For the text-containing cell, return its midpoint in (x, y) coordinate format. 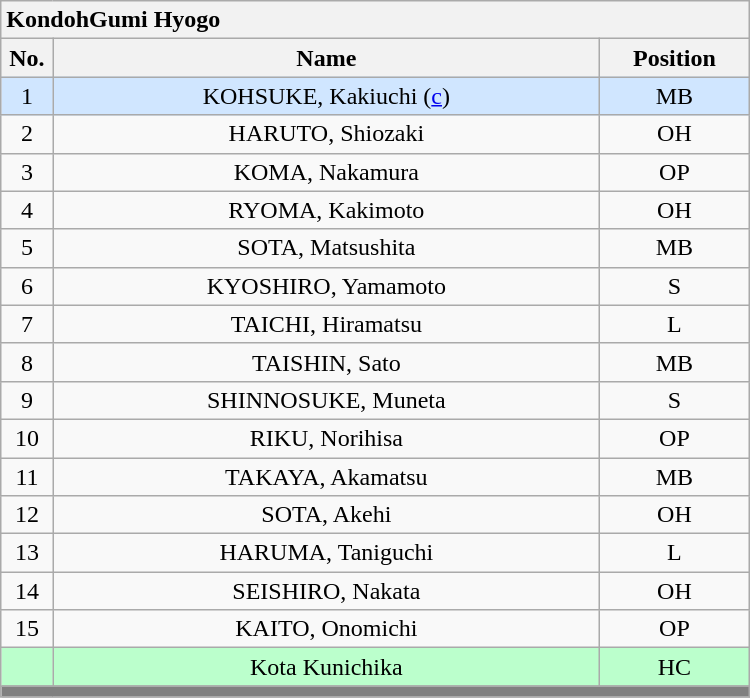
SEISHIRO, Nakata (326, 591)
RYOMA, Kakimoto (326, 210)
KYOSHIRO, Yamamoto (326, 286)
HC (675, 667)
5 (27, 248)
RIKU, Norihisa (326, 438)
2 (27, 134)
3 (27, 172)
TAKAYA, Akamatsu (326, 477)
TAISHIN, Sato (326, 362)
SHINNOSUKE, Muneta (326, 400)
6 (27, 286)
1 (27, 96)
Kota Kunichika (326, 667)
11 (27, 477)
SOTA, Akehi (326, 515)
9 (27, 400)
KAITO, Onomichi (326, 629)
HARUTO, Shiozaki (326, 134)
KondohGumi Hyogo (375, 20)
13 (27, 553)
8 (27, 362)
TAICHI, Hiramatsu (326, 324)
10 (27, 438)
12 (27, 515)
No. (27, 58)
HARUMA, Taniguchi (326, 553)
Position (675, 58)
15 (27, 629)
SOTA, Matsushita (326, 248)
4 (27, 210)
7 (27, 324)
KOMA, Nakamura (326, 172)
KOHSUKE, Kakiuchi (c) (326, 96)
14 (27, 591)
Name (326, 58)
